Locate the cell with the specified text and output its (x, y) center coordinate. 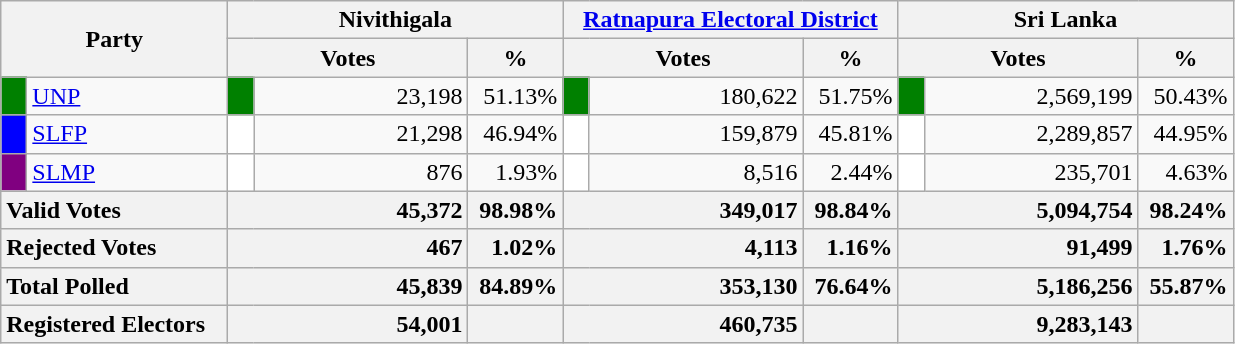
2.44% (850, 172)
353,130 (683, 286)
235,701 (1031, 172)
467 (348, 248)
55.87% (1186, 286)
Valid Votes (114, 210)
460,735 (683, 324)
1.16% (850, 248)
UNP (128, 96)
Ratnapura Electoral District (730, 20)
45.81% (850, 134)
Total Polled (114, 286)
SLMP (128, 172)
5,186,256 (1018, 286)
23,198 (361, 96)
Sri Lanka (1066, 20)
44.95% (1186, 134)
876 (361, 172)
76.64% (850, 286)
9,283,143 (1018, 324)
45,839 (348, 286)
51.13% (516, 96)
46.94% (516, 134)
98.84% (850, 210)
Rejected Votes (114, 248)
Registered Electors (114, 324)
Nivithigala (396, 20)
45,372 (348, 210)
180,622 (696, 96)
4,113 (683, 248)
54,001 (348, 324)
SLFP (128, 134)
1.76% (1186, 248)
91,499 (1018, 248)
5,094,754 (1018, 210)
84.89% (516, 286)
2,569,199 (1031, 96)
98.98% (516, 210)
21,298 (361, 134)
51.75% (850, 96)
8,516 (696, 172)
4.63% (1186, 172)
50.43% (1186, 96)
159,879 (696, 134)
Party (114, 39)
349,017 (683, 210)
1.02% (516, 248)
1.93% (516, 172)
98.24% (1186, 210)
2,289,857 (1031, 134)
